Return the (x, y) coordinate for the center point of the cell that contains the specified text.  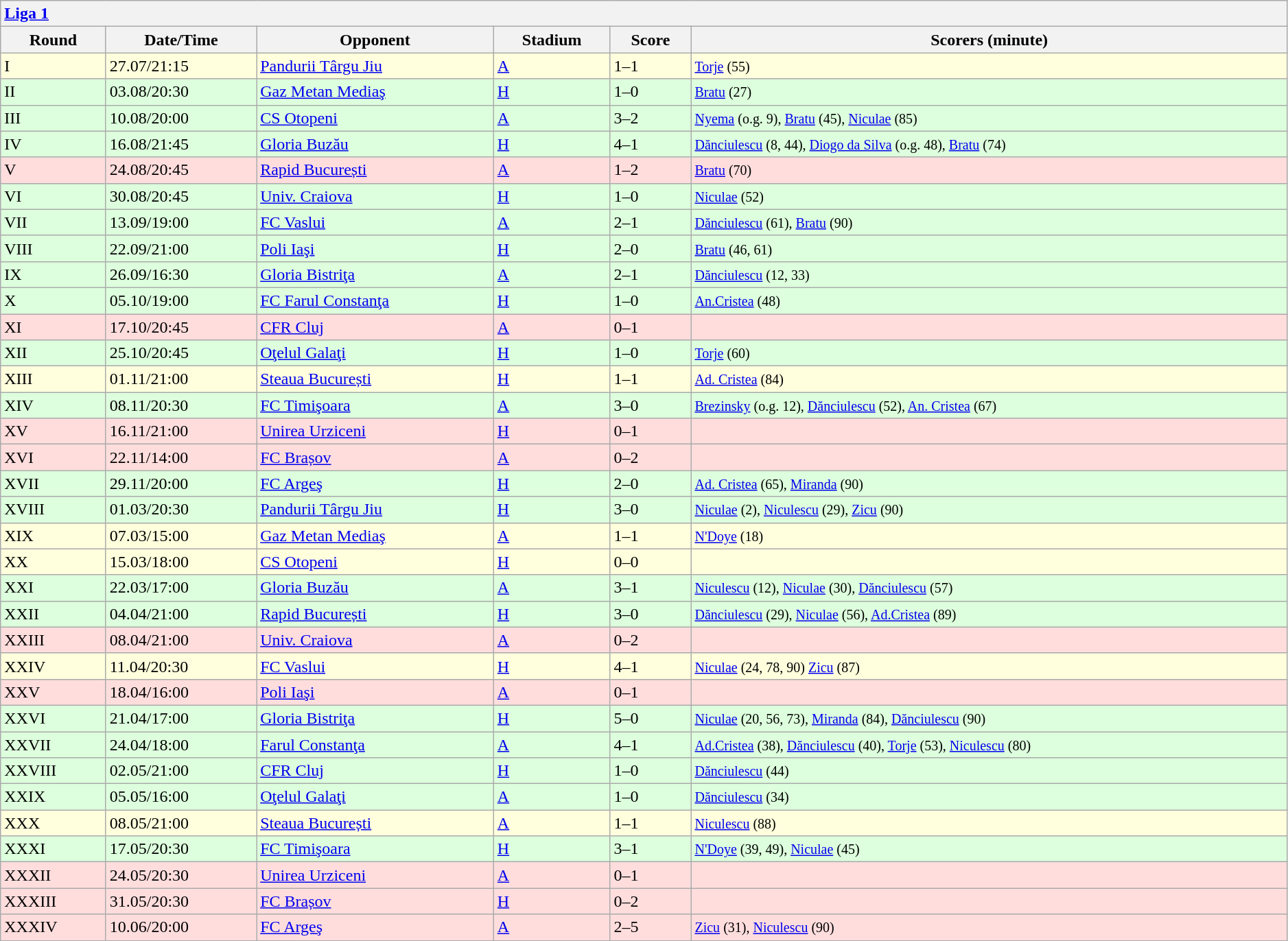
22.11/14:00 (181, 457)
XXVII (54, 744)
10.06/20:00 (181, 927)
XXIII (54, 640)
Opponent (375, 40)
25.10/20:45 (181, 353)
01.03/20:30 (181, 510)
Dănciulescu (12, 33) (990, 274)
XXXIV (54, 927)
XXII (54, 614)
FC Farul Constanţa (375, 300)
XVI (54, 457)
11.04/20:30 (181, 666)
17.10/20:45 (181, 327)
Score (651, 40)
XXV (54, 692)
Farul Constanţa (375, 744)
3–2 (651, 118)
16.08/21:45 (181, 144)
XV (54, 431)
07.03/15:00 (181, 536)
24.08/20:45 (181, 170)
VI (54, 196)
30.08/20:45 (181, 196)
Dănciulescu (61), Bratu (90) (990, 222)
VII (54, 222)
24.04/18:00 (181, 744)
XX (54, 562)
Date/Time (181, 40)
08.04/21:00 (181, 640)
N'Doye (18) (990, 536)
08.11/20:30 (181, 405)
0–0 (651, 562)
Ad. Cristea (84) (990, 379)
21.04/17:00 (181, 718)
04.04/21:00 (181, 614)
XII (54, 353)
05.05/16:00 (181, 797)
Torje (60) (990, 353)
Niculae (52) (990, 196)
XXXIII (54, 901)
Nyema (o.g. 9), Bratu (45), Niculae (85) (990, 118)
XXI (54, 588)
Zicu (31), Niculescu (90) (990, 927)
XIX (54, 536)
Niculescu (12), Niculae (30), Dănciulescu (57) (990, 588)
Stadium (552, 40)
I (54, 66)
Niculae (24, 78, 90) Zicu (87) (990, 666)
18.04/16:00 (181, 692)
5–0 (651, 718)
XIV (54, 405)
An.Cristea (48) (990, 300)
Niculae (2), Niculescu (29), Zicu (90) (990, 510)
13.09/19:00 (181, 222)
Brezinsky (o.g. 12), Dănciulescu (52), An. Cristea (67) (990, 405)
16.11/21:00 (181, 431)
IV (54, 144)
Ad.Cristea (38), Dănciulescu (40), Torje (53), Niculescu (80) (990, 744)
Niculescu (88) (990, 823)
1–2 (651, 170)
10.08/20:00 (181, 118)
08.05/21:00 (181, 823)
Niculae (20, 56, 73), Miranda (84), Dănciulescu (90) (990, 718)
VIII (54, 248)
Liga 1 (644, 14)
XXX (54, 823)
Bratu (27) (990, 92)
22.03/17:00 (181, 588)
Dănciulescu (8, 44), Diogo da Silva (o.g. 48), Bratu (74) (990, 144)
XIII (54, 379)
03.08/20:30 (181, 92)
05.10/19:00 (181, 300)
XXXII (54, 875)
22.09/21:00 (181, 248)
Bratu (46, 61) (990, 248)
IX (54, 274)
Dănciulescu (44) (990, 771)
XVIII (54, 510)
XI (54, 327)
X (54, 300)
Bratu (70) (990, 170)
17.05/20:30 (181, 849)
Ad. Cristea (65), Miranda (90) (990, 484)
02.05/21:00 (181, 771)
N'Doye (39, 49), Niculae (45) (990, 849)
Dănciulescu (29), Niculae (56), Ad.Cristea (89) (990, 614)
26.09/16:30 (181, 274)
XXVIII (54, 771)
27.07/21:15 (181, 66)
V (54, 170)
III (54, 118)
Round (54, 40)
15.03/18:00 (181, 562)
31.05/20:30 (181, 901)
XXIX (54, 797)
Torje (55) (990, 66)
XVII (54, 484)
29.11/20:00 (181, 484)
II (54, 92)
XXVI (54, 718)
XXIV (54, 666)
24.05/20:30 (181, 875)
2–5 (651, 927)
Dănciulescu (34) (990, 797)
Scorers (minute) (990, 40)
XXXI (54, 849)
01.11/21:00 (181, 379)
